Search for the cell housing the specified text and yield its [X, Y] center coordinate. 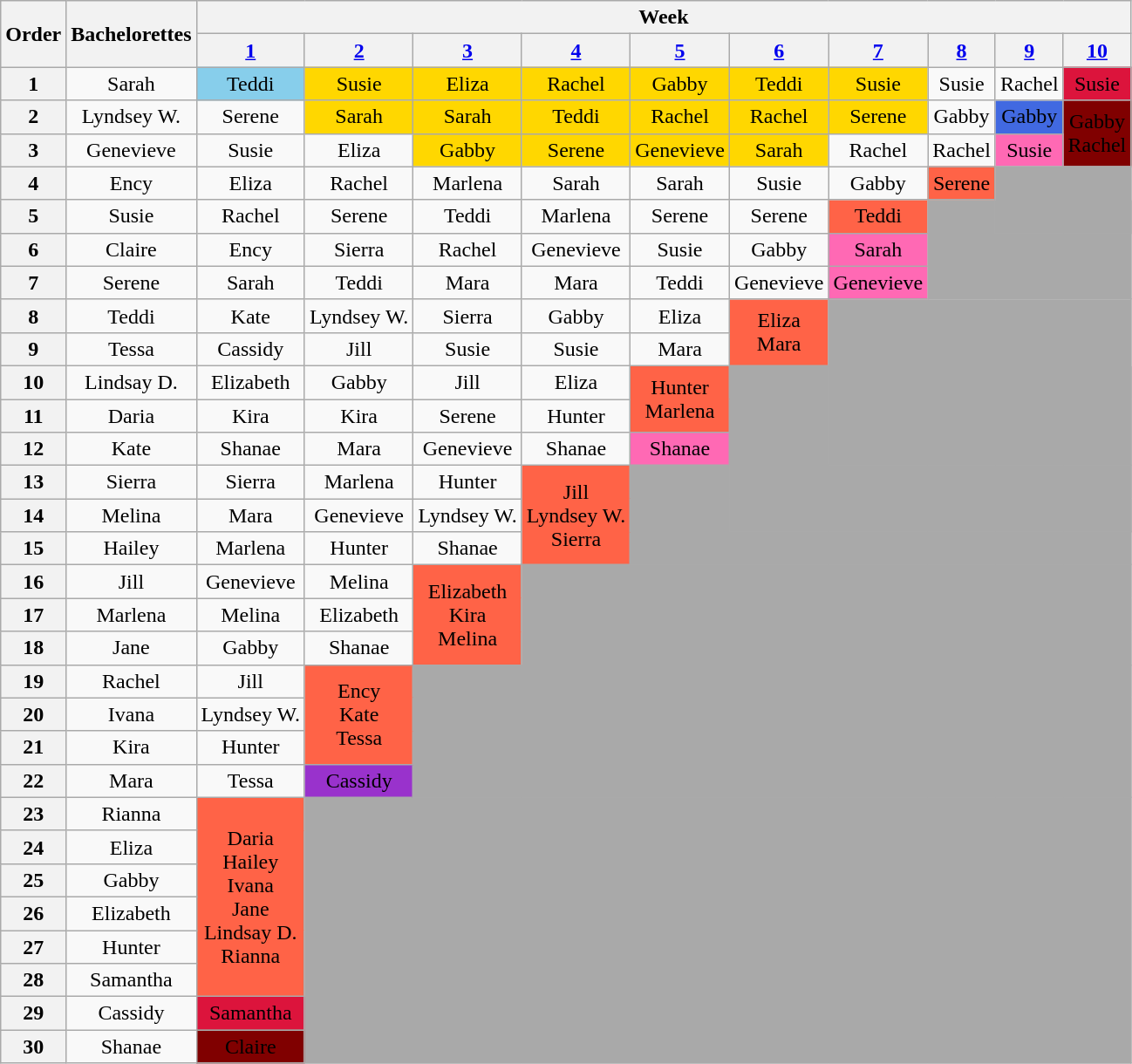
Ivana [131, 714]
14 [33, 515]
18 [33, 648]
DariaHaileyIvanaJaneLindsay D.Rianna [250, 897]
GabbyRachel [1097, 133]
20 [33, 714]
21 [33, 747]
22 [33, 781]
11 [33, 416]
EncyKateTessa [358, 714]
15 [33, 549]
19 [33, 681]
Jane [131, 648]
16 [33, 582]
HunterMarlena [680, 399]
ElizaMara [779, 332]
27 [33, 946]
Order [33, 34]
28 [33, 980]
13 [33, 482]
Daria [131, 416]
12 [33, 449]
Bachelorettes [131, 34]
25 [33, 880]
29 [33, 1013]
JillLyndsey W.Sierra [576, 515]
Hailey [131, 549]
26 [33, 913]
24 [33, 847]
Lindsay D. [131, 382]
17 [33, 615]
Rianna [131, 814]
30 [33, 1047]
ElizabethKiraMelina [467, 615]
Week [664, 17]
23 [33, 814]
